Find where the given text appears and provide that cell's center as (x, y) coordinate. 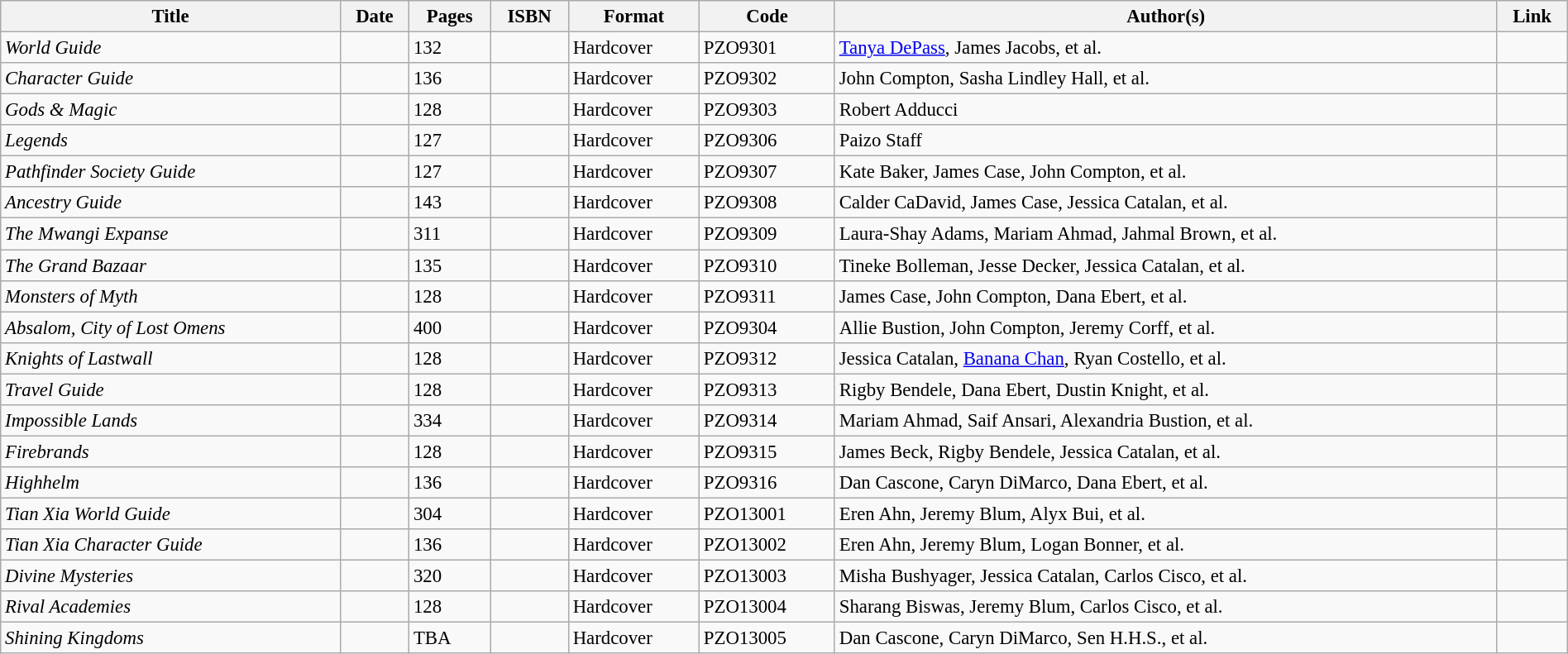
400 (450, 327)
Impossible Lands (170, 421)
Tanya DePass, James Jacobs, et al. (1166, 48)
Sharang Biswas, Jeremy Blum, Carlos Cisco, et al. (1166, 607)
PZO9304 (767, 327)
James Case, John Compton, Dana Ebert, et al. (1166, 296)
Gods & Magic (170, 110)
Travel Guide (170, 389)
Mariam Ahmad, Saif Ansari, Alexandria Bustion, et al. (1166, 421)
PZO9308 (767, 203)
Calder CaDavid, James Case, Jessica Catalan, et al. (1166, 203)
PZO13005 (767, 638)
Link (1532, 17)
Dan Cascone, Caryn DiMarco, Sen H.H.S., et al. (1166, 638)
Highhelm (170, 483)
135 (450, 265)
304 (450, 513)
Pages (450, 17)
Dan Cascone, Caryn DiMarco, Dana Ebert, et al. (1166, 483)
PZO9310 (767, 265)
Kate Baker, James Case, John Compton, et al. (1166, 172)
Paizo Staff (1166, 141)
John Compton, Sasha Lindley Hall, et al. (1166, 79)
Format (633, 17)
143 (450, 203)
PZO9309 (767, 234)
PZO9301 (767, 48)
Firebrands (170, 451)
Tian Xia World Guide (170, 513)
ISBN (529, 17)
Legends (170, 141)
Rigby Bendele, Dana Ebert, Dustin Knight, et al. (1166, 389)
Laura-Shay Adams, Mariam Ahmad, Jahmal Brown, et al. (1166, 234)
320 (450, 576)
311 (450, 234)
Character Guide (170, 79)
Title (170, 17)
132 (450, 48)
Robert Adducci (1166, 110)
Allie Bustion, John Compton, Jeremy Corff, et al. (1166, 327)
Knights of Lastwall (170, 358)
The Mwangi Expanse (170, 234)
PZO9316 (767, 483)
PZO13001 (767, 513)
Code (767, 17)
PZO9302 (767, 79)
PZO13003 (767, 576)
PZO9307 (767, 172)
Divine Mysteries (170, 576)
Jessica Catalan, Banana Chan, Ryan Costello, et al. (1166, 358)
Rival Academies (170, 607)
Pathfinder Society Guide (170, 172)
Eren Ahn, Jeremy Blum, Alyx Bui, et al. (1166, 513)
PZO9306 (767, 141)
Eren Ahn, Jeremy Blum, Logan Bonner, et al. (1166, 545)
World Guide (170, 48)
Tineke Bolleman, Jesse Decker, Jessica Catalan, et al. (1166, 265)
PZO9311 (767, 296)
PZO9303 (767, 110)
PZO9315 (767, 451)
Ancestry Guide (170, 203)
Date (374, 17)
TBA (450, 638)
James Beck, Rigby Bendele, Jessica Catalan, et al. (1166, 451)
Misha Bushyager, Jessica Catalan, Carlos Cisco, et al. (1166, 576)
PZO9314 (767, 421)
Shining Kingdoms (170, 638)
Author(s) (1166, 17)
PZO9313 (767, 389)
Absalom, City of Lost Omens (170, 327)
Tian Xia Character Guide (170, 545)
Monsters of Myth (170, 296)
334 (450, 421)
The Grand Bazaar (170, 265)
PZO13004 (767, 607)
PZO9312 (767, 358)
PZO13002 (767, 545)
